Detect which cell encompasses the target text, then output its (X, Y) center coordinate. 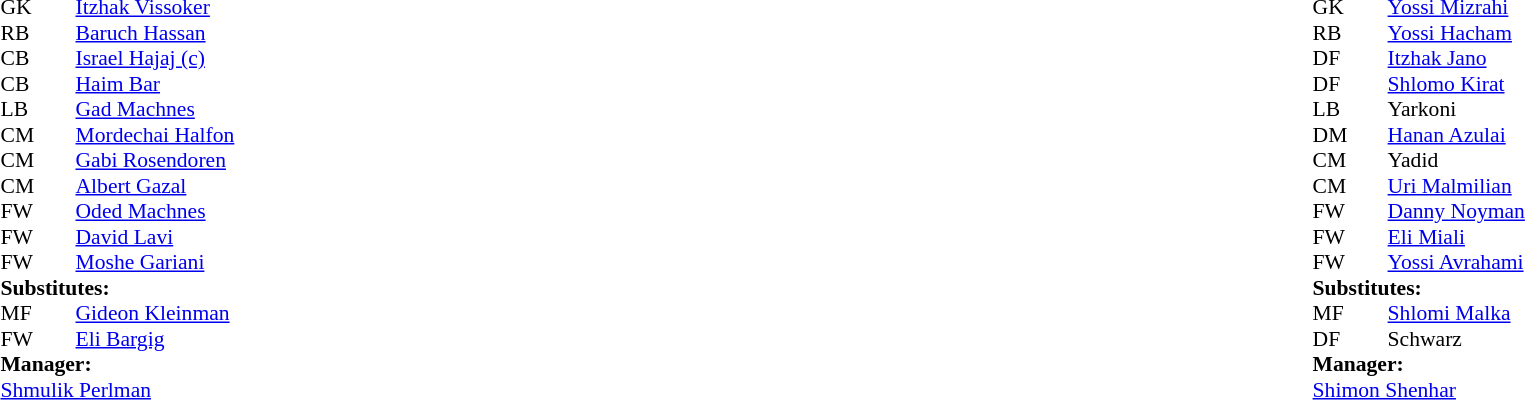
Oded Machnes (156, 211)
Albert Gazal (156, 186)
Uri Malmilian (1456, 186)
Gabi Rosendoren (156, 161)
Eli Miali (1456, 237)
Hanan Azulai (1456, 135)
Schwarz (1456, 339)
Eli Bargig (156, 339)
Yossi Hacham (1456, 33)
Baruch Hassan (156, 33)
David Lavi (156, 237)
Itzhak Jano (1456, 59)
DM (1332, 135)
Gideon Kleinman (156, 313)
Danny Noyman (1456, 211)
Yossi Avrahami (1456, 263)
Israel Hajaj (c) (156, 59)
Shlomo Kirat (1456, 84)
Gad Machnes (156, 109)
Yarkoni (1456, 109)
Shlomi Malka (1456, 313)
Moshe Gariani (156, 263)
Yadid (1456, 161)
Mordechai Halfon (156, 135)
Haim Bar (156, 84)
